Scan for the cell matching the given text and deliver its (X, Y) coordinate at center. 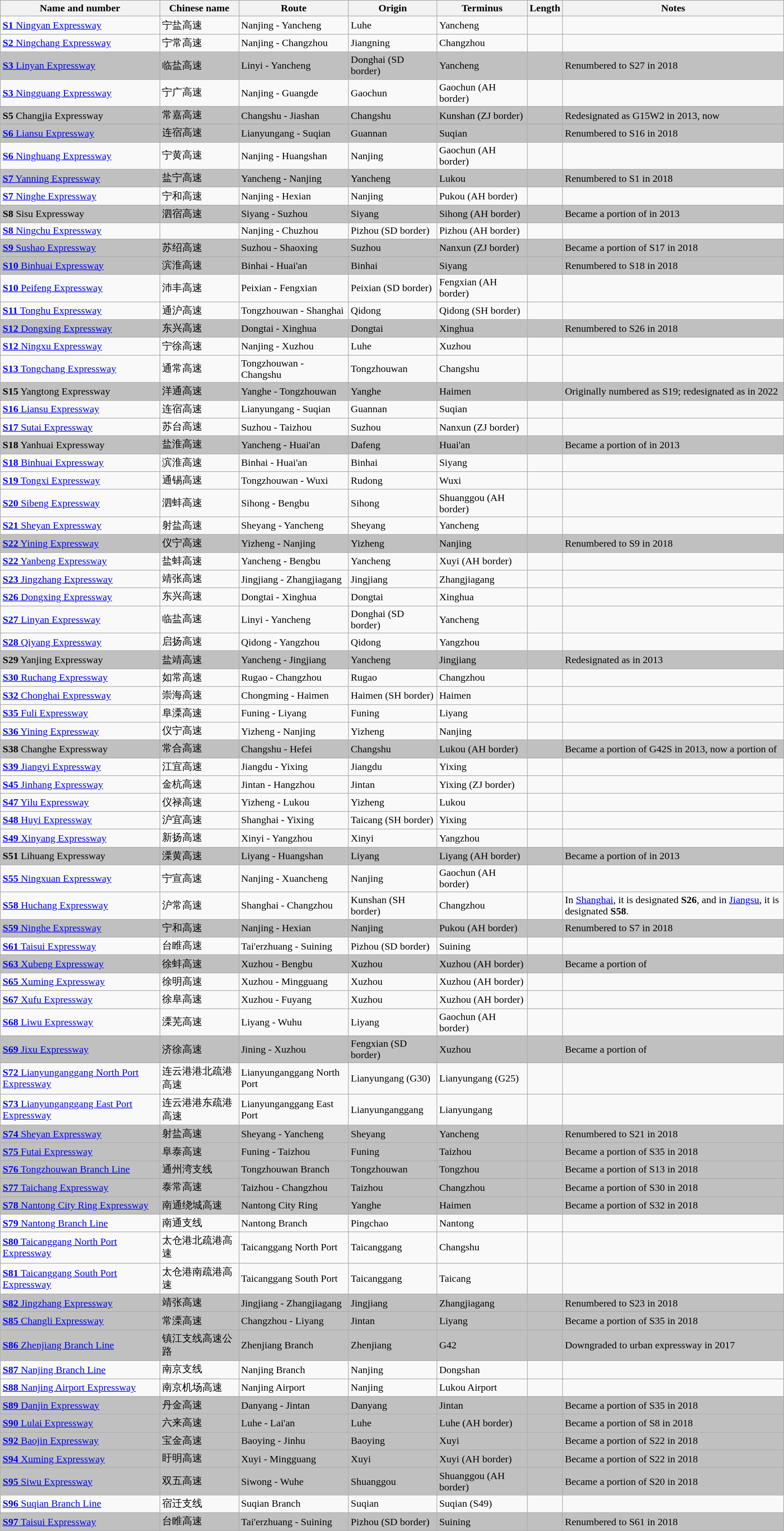
Sihong (393, 503)
Rugao (393, 678)
盐淮高速 (199, 445)
S81 Taicanggang South Port Expressway (80, 1278)
S94 Xuming Expressway (80, 1459)
Nanjing - Yancheng (294, 25)
Redesignated as G15W2 in 2013, now (673, 116)
Suqian Branch (294, 1504)
Renumbered to S27 in 2018 (673, 65)
Origin (393, 8)
Baoying (393, 1441)
Suzhou - Shaoxing (294, 248)
Danyang - Jintan (294, 1406)
S45 Jinhang Expressway (80, 785)
Sihong - Bengbu (294, 503)
Lianyungang (482, 1110)
S73 Lianyunganggang East Port Expressway (80, 1110)
Liyang - Wuhu (294, 1022)
S3 Ningguang Expressway (80, 93)
Nanjing Branch (294, 1370)
Renumbered to S18 in 2018 (673, 266)
Name and number (80, 8)
Xuzhou - Mingguang (294, 982)
S30 Ruchang Expressway (80, 678)
S12 Ningxu Expressway (80, 346)
盱明高速 (199, 1459)
Tongzhouwan - Shanghai (294, 311)
S7 Yanning Expressway (80, 178)
S74 Sheyan Expressway (80, 1134)
盐宁高速 (199, 178)
Shuanggou (393, 1481)
S72 Lianyunganggang North Port Expressway (80, 1079)
金杭高速 (199, 785)
南京机场高速 (199, 1387)
Changshu - Jiashan (294, 116)
S9 Sushao Expressway (80, 248)
Nanjing - Xuzhou (294, 346)
Jiangdu - Yixing (294, 767)
Nantong (482, 1223)
Renumbered to S1 in 2018 (673, 178)
Qidong - Yangzhou (294, 642)
S11 Tonghu Expressway (80, 311)
Length (545, 8)
Redesignated as in 2013 (673, 660)
Shanghai - Changzhou (294, 906)
S58 Huchang Expressway (80, 906)
Became a portion of S20 in 2018 (673, 1481)
S27 Linyan Expressway (80, 619)
通常高速 (199, 369)
Taizhou - Changzhou (294, 1187)
S10 Binhuai Expressway (80, 266)
Funing - Liyang (294, 714)
Nanjing - Changzhou (294, 43)
Suqian (S49) (482, 1504)
Xinyi - Yangzhou (294, 838)
Renumbered to S61 in 2018 (673, 1521)
Zhenjiang (393, 1345)
S16 Liansu Expressway (80, 410)
Xuzhou - Fuyang (294, 999)
Renumbered to S21 in 2018 (673, 1134)
S7 Ninghe Expressway (80, 196)
六来高速 (199, 1423)
济徐高速 (199, 1050)
通沪高速 (199, 311)
阜溧高速 (199, 714)
Haimen (SH border) (393, 695)
Tongzhouwan - Wuxi (294, 481)
Peixian - Fengxian (294, 288)
Sihong (AH border) (482, 214)
S22 Yanbeng Expressway (80, 561)
S61 Taisui Expressway (80, 946)
Kunshan (SH border) (393, 906)
盐靖高速 (199, 660)
S3 Linyan Expressway (80, 65)
S69 Jixu Expressway (80, 1050)
Rugao - Changzhou (294, 678)
S8 Sisu Expressway (80, 214)
Renumbered to S26 in 2018 (673, 328)
连云港港东疏港高速 (199, 1110)
Yizheng - Lukou (294, 803)
S92 Baojin Expressway (80, 1441)
Xuzhou - Bengbu (294, 964)
镇江支线高速公路 (199, 1345)
Lianyunganggang East Port (294, 1110)
溧芜高速 (199, 1022)
宁广高速 (199, 93)
Gaochun (393, 93)
S65 Xuming Expressway (80, 982)
Became a portion of S8 in 2018 (673, 1423)
Lianyunganggang (393, 1110)
Rudong (393, 481)
Yanghe - Tongzhouwan (294, 391)
宁黄高速 (199, 156)
S13 Tongchang Expressway (80, 369)
S87 Nanjing Branch Line (80, 1370)
Funing - Taizhou (294, 1152)
Lukou (AH border) (482, 749)
盐蚌高速 (199, 561)
Nantong City Ring (294, 1206)
泗宿高速 (199, 214)
S28 Qiyang Expressway (80, 642)
苏台高速 (199, 427)
S36 Yining Expressway (80, 731)
Chinese name (199, 8)
S75 Futai Expressway (80, 1152)
Siwong - Wuhe (294, 1481)
S63 Xubeng Expressway (80, 964)
S67 Xufu Expressway (80, 999)
S19 Tongxi Expressway (80, 481)
Pizhou (AH border) (482, 231)
Baoying - Jinhu (294, 1441)
双五高速 (199, 1481)
S68 Liwu Expressway (80, 1022)
Peixian (SD border) (393, 288)
Jintan - Hangzhou (294, 785)
Originally numbered as S19; redesignated as in 2022 (673, 391)
Shanghai - Yixing (294, 820)
Wuxi (482, 481)
常嘉高速 (199, 116)
S77 Taichang Expressway (80, 1187)
Luhe (AH border) (482, 1423)
S8 Ningchu Expressway (80, 231)
Tongzhouwan Branch (294, 1170)
S59 Ninghe Expressway (80, 928)
Dafeng (393, 445)
Fengxian (SD border) (393, 1050)
Became a portion of G42S in 2013, now a portion of (673, 749)
Lukou Airport (482, 1387)
S22 Yining Expressway (80, 544)
Yancheng - Huai'an (294, 445)
Nantong Branch (294, 1223)
宁宣高速 (199, 879)
太仓港北疏港高速 (199, 1247)
南京支线 (199, 1370)
Xinyi (393, 838)
南通绕城高速 (199, 1206)
新扬高速 (199, 838)
常合高速 (199, 749)
Taicanggang North Port (294, 1247)
S76 Tongzhouwan Branch Line (80, 1170)
S78 Nantong City Ring Expressway (80, 1206)
S49 Xinyang Expressway (80, 838)
崇海高速 (199, 695)
徐阜高速 (199, 999)
江宜高速 (199, 767)
通州湾支线 (199, 1170)
S17 Sutai Expressway (80, 427)
S15 Yangtong Expressway (80, 391)
S21 Sheyan Expressway (80, 525)
南通支线 (199, 1223)
S97 Taisui Expressway (80, 1521)
Tongzhou (482, 1170)
Taicang (SH border) (393, 820)
Chongming - Haimen (294, 695)
S35 Fuli Expressway (80, 714)
Lianyungang (G25) (482, 1079)
阜泰高速 (199, 1152)
S51 Lihuang Expressway (80, 856)
通锡高速 (199, 481)
Notes (673, 8)
宁徐高速 (199, 346)
Yixing (ZJ border) (482, 785)
沪常高速 (199, 906)
Kunshan (ZJ border) (482, 116)
S95 Siwu Expressway (80, 1481)
Nanjing - Chuzhou (294, 231)
Fengxian (AH border) (482, 288)
S32 Chonghai Expressway (80, 695)
Nanjing Airport (294, 1387)
Yancheng - Bengbu (294, 561)
丹金高速 (199, 1406)
Nanjing - Guangde (294, 93)
S1 Ningyan Expressway (80, 25)
苏绍高速 (199, 248)
Renumbered to S16 in 2018 (673, 133)
宁常高速 (199, 43)
Suzhou - Taizhou (294, 427)
Renumbered to S23 in 2018 (673, 1303)
S86 Zhenjiang Branch Line (80, 1345)
Changzhou - Liyang (294, 1321)
沛丰高速 (199, 288)
连云港港北疏港高速 (199, 1079)
S89 Danjin Expressway (80, 1406)
Became a portion of S30 in 2018 (673, 1187)
Luhe - Lai'an (294, 1423)
S29 Yanjing Expressway (80, 660)
沪宜高速 (199, 820)
溧黄高速 (199, 856)
仪禄高速 (199, 803)
Changshu - Hefei (294, 749)
G42 (482, 1345)
Became a portion of S17 in 2018 (673, 248)
S80 Taicanggang North Port Expressway (80, 1247)
Renumbered to S7 in 2018 (673, 928)
Tongzhouwan - Changshu (294, 369)
Liyang (AH border) (482, 856)
徐蚌高速 (199, 964)
如常高速 (199, 678)
Became a portion of S13 in 2018 (673, 1170)
S38 Changhe Expressway (80, 749)
Nanjing - Xuancheng (294, 879)
S18 Yanhuai Expressway (80, 445)
S90 Lulai Expressway (80, 1423)
S88 Nanjing Airport Expressway (80, 1387)
S39 Jiangyi Expressway (80, 767)
S5 Changjia Expressway (80, 116)
Zhenjiang Branch (294, 1345)
S26 Dongxing Expressway (80, 597)
Huai'an (482, 445)
泗蚌高速 (199, 503)
Renumbered to S9 in 2018 (673, 544)
泰常高速 (199, 1187)
Nanjing - Huangshan (294, 156)
Danyang (393, 1406)
常溧高速 (199, 1321)
Taicanggang South Port (294, 1278)
S47 Yilu Expressway (80, 803)
S6 Liansu Expressway (80, 133)
Liyang - Huangshan (294, 856)
S20 Sibeng Expressway (80, 503)
Became a portion of S32 in 2018 (673, 1206)
Dongshan (482, 1370)
Yancheng - Nanjing (294, 178)
S10 Peifeng Expressway (80, 288)
S48 Huyi Expressway (80, 820)
Lianyunganggang North Port (294, 1079)
启扬高速 (199, 642)
Jiangdu (393, 767)
Xuyi - Mingguang (294, 1459)
Terminus (482, 8)
宁盐高速 (199, 25)
S85 Changli Expressway (80, 1321)
In Shanghai, it is designated S26, and in Jiangsu, it is designated S58. (673, 906)
徐明高速 (199, 982)
Downgraded to urban expressway in 2017 (673, 1345)
S55 Ningxuan Expressway (80, 879)
宿迁支线 (199, 1504)
洋通高速 (199, 391)
Jining - Xuzhou (294, 1050)
Siyang - Suzhou (294, 214)
Jiangning (393, 43)
S12 Dongxing Expressway (80, 328)
Pingchao (393, 1223)
Qidong (SH border) (482, 311)
太仓港南疏港高速 (199, 1278)
S6 Ninghuang Expressway (80, 156)
Taicang (482, 1278)
宝金高速 (199, 1441)
S2 Ningchang Expressway (80, 43)
Yancheng - Jingjiang (294, 660)
S82 Jingzhang Expressway (80, 1303)
S96 Suqian Branch Line (80, 1504)
S18 Binhuai Expressway (80, 462)
S79 Nantong Branch Line (80, 1223)
Route (294, 8)
Lianyungang (G30) (393, 1079)
S23 Jingzhang Expressway (80, 579)
